Search for the cell housing the specified text and yield its (x, y) center coordinate. 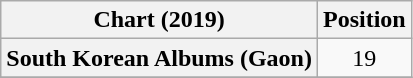
19 (364, 58)
Chart (2019) (160, 20)
Position (364, 20)
South Korean Albums (Gaon) (160, 58)
